Determine the [x, y] coordinate at the center of the cell enclosing the given text.  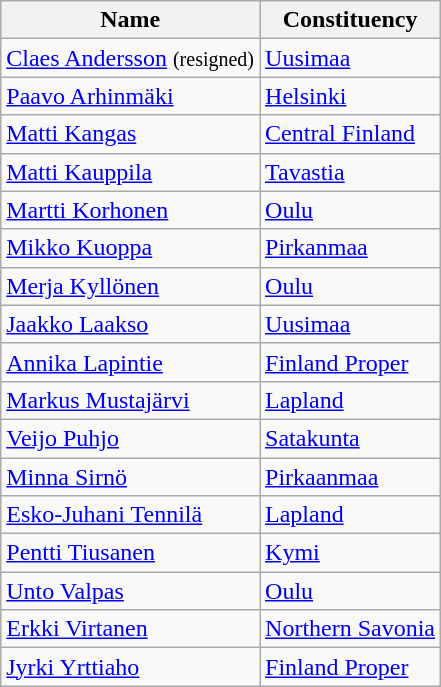
Helsinki [350, 96]
Erkki Virtanen [130, 629]
Constituency [350, 20]
Esko-Juhani Tennilä [130, 515]
Veijo Puhjo [130, 438]
Tavastia [350, 172]
Satakunta [350, 438]
Claes Andersson (resigned) [130, 58]
Central Finland [350, 134]
Mikko Kuoppa [130, 248]
Name [130, 20]
Unto Valpas [130, 591]
Markus Mustajärvi [130, 400]
Pirkaanmaa [350, 477]
Matti Kauppila [130, 172]
Matti Kangas [130, 134]
Northern Savonia [350, 629]
Minna Sirnö [130, 477]
Jaakko Laakso [130, 324]
Martti Korhonen [130, 210]
Merja Kyllönen [130, 286]
Annika Lapintie [130, 362]
Jyrki Yrttiaho [130, 667]
Kymi [350, 553]
Pirkanmaa [350, 248]
Paavo Arhinmäki [130, 96]
Pentti Tiusanen [130, 553]
